Find where the given text appears and provide that cell's center as (X, Y) coordinate. 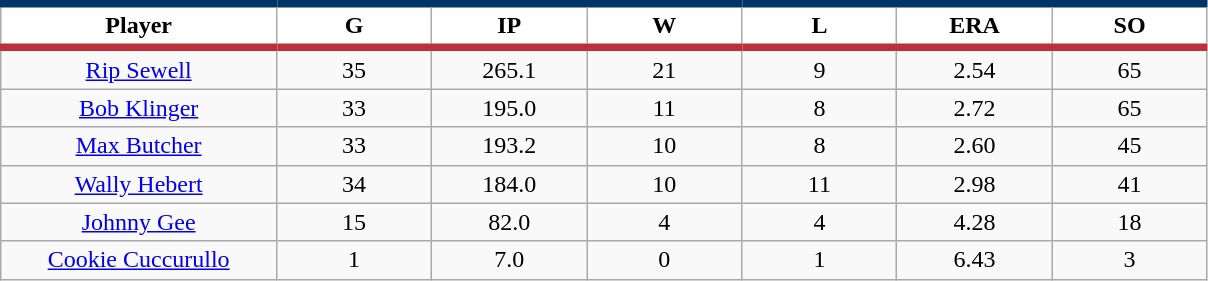
SO (1130, 26)
265.1 (510, 68)
195.0 (510, 108)
3 (1130, 260)
35 (354, 68)
2.60 (974, 146)
Player (139, 26)
Bob Klinger (139, 108)
W (664, 26)
IP (510, 26)
193.2 (510, 146)
15 (354, 222)
Max Butcher (139, 146)
2.54 (974, 68)
Cookie Cuccurullo (139, 260)
4.28 (974, 222)
41 (1130, 184)
18 (1130, 222)
Rip Sewell (139, 68)
G (354, 26)
0 (664, 260)
Johnny Gee (139, 222)
82.0 (510, 222)
ERA (974, 26)
7.0 (510, 260)
6.43 (974, 260)
9 (820, 68)
2.72 (974, 108)
45 (1130, 146)
2.98 (974, 184)
L (820, 26)
21 (664, 68)
Wally Hebert (139, 184)
34 (354, 184)
184.0 (510, 184)
